Search for the cell housing the specified text and yield its (x, y) center coordinate. 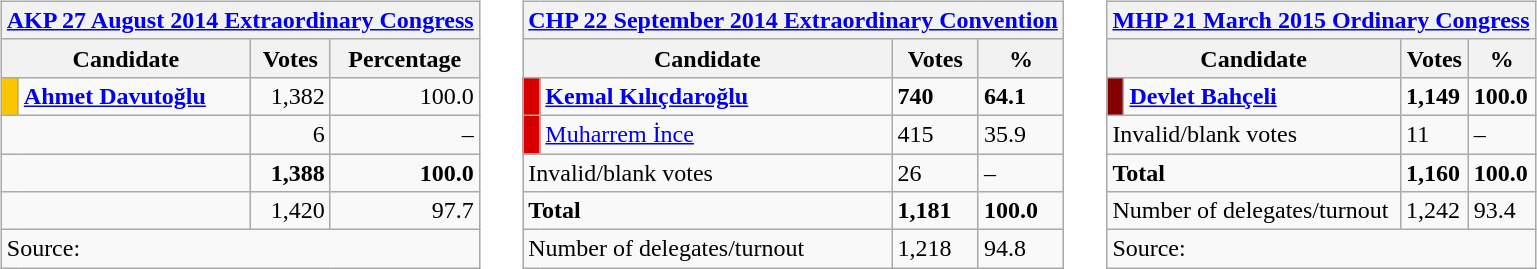
CHP 22 September 2014 Extraordinary Convention (794, 20)
1,160 (1434, 173)
11 (1434, 134)
93.4 (1502, 211)
Devlet Bahçeli (1262, 96)
1,382 (291, 96)
AKP 27 August 2014 Extraordinary Congress (240, 20)
740 (935, 96)
35.9 (1020, 134)
6 (291, 134)
1,149 (1434, 96)
1,420 (291, 211)
Kemal Kılıçdaroğlu (716, 96)
1,242 (1434, 211)
1,181 (935, 211)
Percentage (404, 58)
64.1 (1020, 96)
Ahmet Davutoğlu (134, 96)
415 (935, 134)
Muharrem İnce (716, 134)
97.7 (404, 211)
94.8 (1020, 249)
1,388 (291, 173)
26 (935, 173)
1,218 (935, 249)
MHP 21 March 2015 Ordinary Congress (1321, 20)
